Return the [X, Y] coordinate for the center point of the cell that contains the specified text.  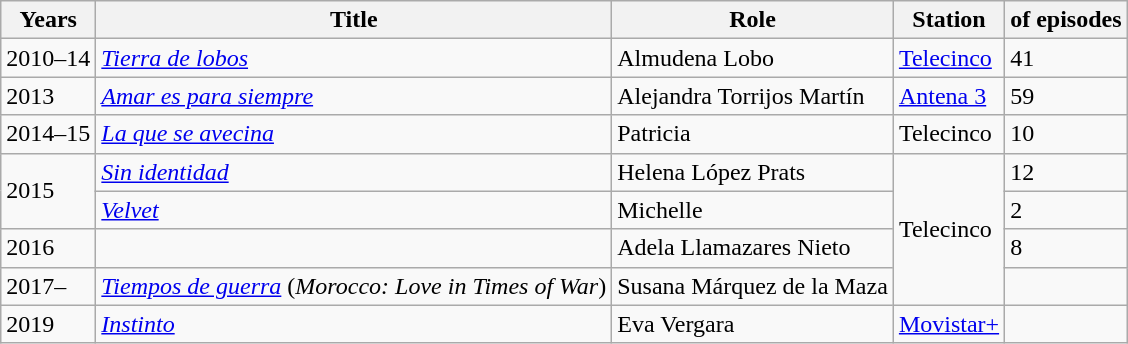
Title [354, 20]
2014–15 [48, 134]
Michelle [753, 210]
2013 [48, 96]
Adela Llamazares Nieto [753, 248]
Station [948, 20]
Tiempos de guerra (Morocco: Love in Times of War) [354, 286]
2015 [48, 191]
Role [753, 20]
Patricia [753, 134]
Years [48, 20]
La que se avecina [354, 134]
Eva Vergara [753, 324]
Sin identidad [354, 172]
Instinto [354, 324]
2 [1066, 210]
2016 [48, 248]
Antena 3 [948, 96]
59 [1066, 96]
2017– [48, 286]
8 [1066, 248]
of episodes [1066, 20]
Movistar+ [948, 324]
Amar es para siempre [354, 96]
41 [1066, 58]
12 [1066, 172]
Susana Márquez de la Maza [753, 286]
10 [1066, 134]
Alejandra Torrijos Martín [753, 96]
2019 [48, 324]
Tierra de lobos [354, 58]
2010–14 [48, 58]
Almudena Lobo [753, 58]
Helena López Prats [753, 172]
Velvet [354, 210]
